Return [X, Y] of the center of cell containing provided text 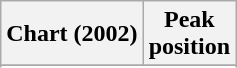
Chart (2002) [72, 34]
Peakposition [189, 34]
